Detect which cell encompasses the target text, then output its (X, Y) center coordinate. 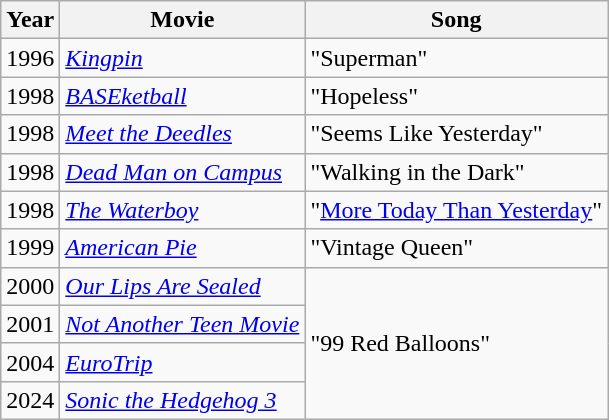
Not Another Teen Movie (182, 324)
1999 (30, 248)
"Vintage Queen" (456, 248)
The Waterboy (182, 210)
"99 Red Balloons" (456, 343)
Our Lips Are Sealed (182, 286)
"Seems Like Yesterday" (456, 134)
2004 (30, 362)
Dead Man on Campus (182, 172)
1996 (30, 58)
Meet the Deedles (182, 134)
2001 (30, 324)
Song (456, 20)
Sonic the Hedgehog 3 (182, 400)
Year (30, 20)
"Walking in the Dark" (456, 172)
"Superman" (456, 58)
Movie (182, 20)
"Hopeless" (456, 96)
2024 (30, 400)
"More Today Than Yesterday" (456, 210)
BASEketball (182, 96)
Kingpin (182, 58)
American Pie (182, 248)
EuroTrip (182, 362)
2000 (30, 286)
